Return the (x, y) coordinate for the center point of the cell that contains the specified text.  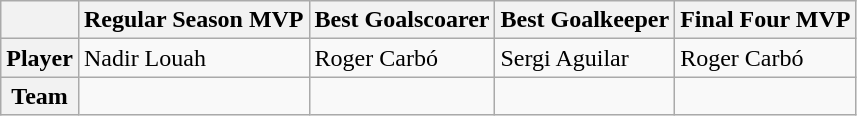
Best Goalscoarer (402, 20)
Player (40, 58)
Nadir Louah (194, 58)
Team (40, 96)
Sergi Aguilar (585, 58)
Final Four MVP (766, 20)
Best Goalkeeper (585, 20)
Regular Season MVP (194, 20)
